From the cell containing the given text, extract its center point as (x, y) coordinate. 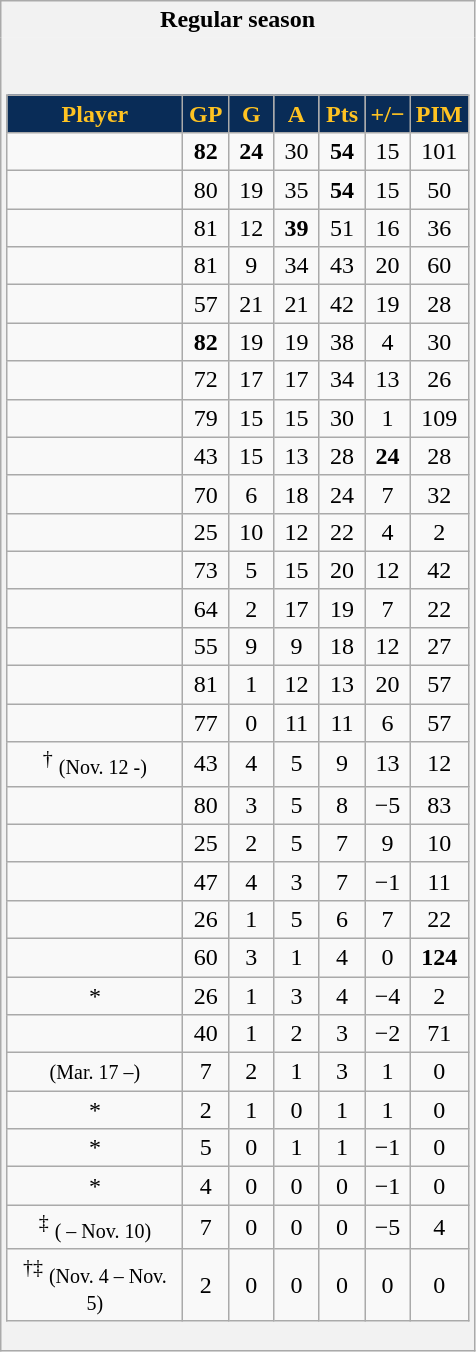
47 (206, 881)
Player (95, 114)
36 (439, 228)
101 (439, 152)
79 (206, 418)
70 (206, 494)
35 (296, 190)
−4 (388, 996)
124 (439, 957)
83 (439, 805)
109 (439, 418)
‡ ( – Nov. 10) (95, 1228)
77 (206, 723)
GP (206, 114)
(Mar. 17 –) (95, 1072)
73 (206, 570)
38 (342, 342)
51 (342, 228)
PIM (439, 114)
8 (342, 805)
+/− (388, 114)
32 (439, 494)
72 (206, 380)
G (252, 114)
† (Nov. 12 -) (95, 764)
27 (439, 646)
40 (206, 1034)
55 (206, 646)
−2 (388, 1034)
64 (206, 608)
Regular season (238, 20)
16 (388, 228)
71 (439, 1034)
†‡ (Nov. 4 – Nov. 5) (95, 1285)
50 (439, 190)
Pts (342, 114)
A (296, 114)
39 (296, 228)
